Search for the cell housing the specified text and yield its [X, Y] center coordinate. 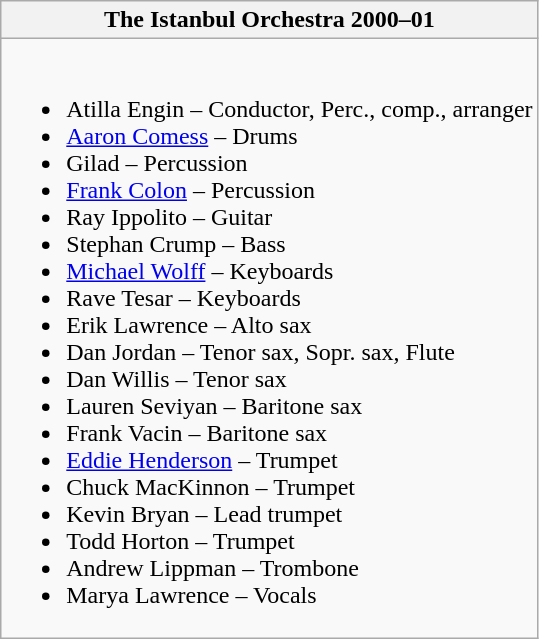
The Istanbul Orchestra 2000–01 [270, 20]
